Locate the cell with the specified text and output its (x, y) center coordinate. 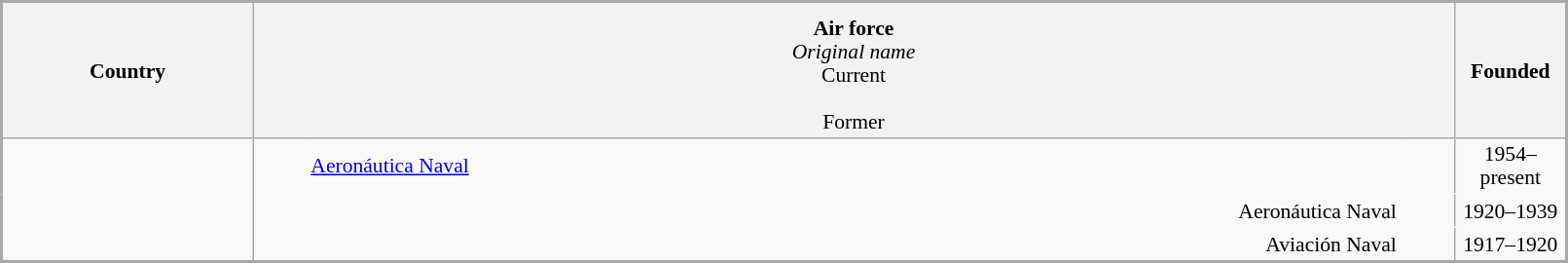
1917–1920 (1511, 245)
1920–1939 (1511, 211)
Air forceOriginal nameCurrentFormer (854, 74)
Aviación Naval (854, 245)
1954–present (1511, 166)
Founded (1511, 70)
Country (128, 70)
